Find where the given text appears and provide that cell's center as [x, y] coordinate. 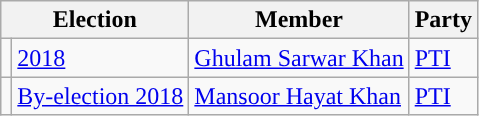
Election [95, 20]
Member [299, 20]
Mansoor Hayat Khan [299, 96]
Party [443, 20]
2018 [100, 58]
By-election 2018 [100, 96]
Ghulam Sarwar Khan [299, 58]
